Extract the [x, y] coordinate from the center of the cell holding the provided text.  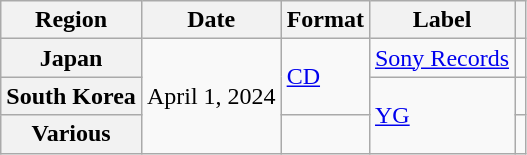
Date [211, 20]
South Korea [72, 96]
YG [442, 115]
Format [325, 20]
Region [72, 20]
Sony Records [442, 58]
Label [442, 20]
April 1, 2024 [211, 96]
CD [325, 77]
Various [72, 134]
Japan [72, 58]
